Capture the cell that displays the provided text and extract its [X, Y] central coordinate. 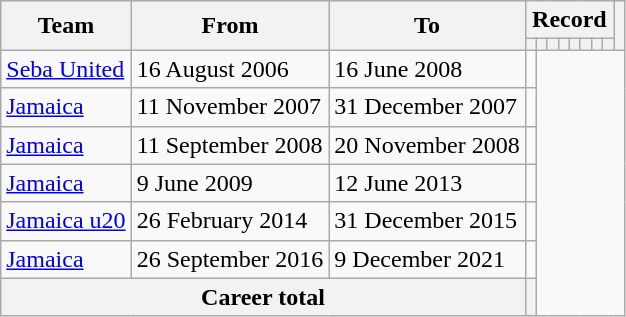
31 December 2007 [427, 107]
9 December 2021 [427, 259]
Record [569, 20]
Team [66, 26]
16 June 2008 [427, 69]
16 August 2006 [230, 69]
Jamaica u20 [66, 221]
To [427, 26]
9 June 2009 [230, 183]
From [230, 26]
20 November 2008 [427, 145]
11 September 2008 [230, 145]
31 December 2015 [427, 221]
Seba United [66, 69]
26 February 2014 [230, 221]
Career total [263, 297]
11 November 2007 [230, 107]
26 September 2016 [230, 259]
12 June 2013 [427, 183]
